Identify which cell holds the provided text, then report its (x, y) central coordinate. 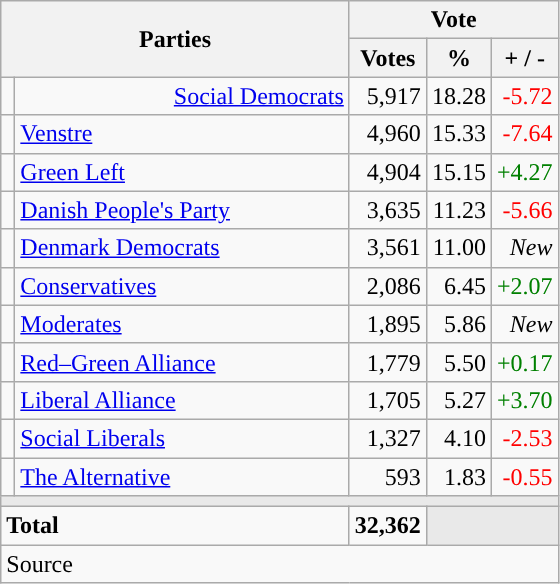
+3.70 (524, 400)
Source (280, 564)
15.15 (458, 172)
Green Left (182, 172)
Total (176, 526)
1,327 (388, 438)
1,705 (388, 400)
11.00 (458, 248)
15.33 (458, 134)
3,561 (388, 248)
Social Democrats (182, 96)
5.50 (458, 362)
1,895 (388, 324)
Red–Green Alliance (182, 362)
18.28 (458, 96)
-7.64 (524, 134)
Votes (388, 58)
+ / - (524, 58)
Conservatives (182, 286)
4.10 (458, 438)
5.86 (458, 324)
4,960 (388, 134)
2,086 (388, 286)
Social Liberals (182, 438)
The Alternative (182, 477)
Venstre (182, 134)
11.23 (458, 210)
-0.55 (524, 477)
Vote (454, 20)
-5.66 (524, 210)
593 (388, 477)
+4.27 (524, 172)
5.27 (458, 400)
1,779 (388, 362)
32,362 (388, 526)
+0.17 (524, 362)
+2.07 (524, 286)
5,917 (388, 96)
Danish People's Party (182, 210)
% (458, 58)
Moderates (182, 324)
3,635 (388, 210)
Liberal Alliance (182, 400)
Denmark Democrats (182, 248)
6.45 (458, 286)
-5.72 (524, 96)
1.83 (458, 477)
4,904 (388, 172)
-2.53 (524, 438)
Parties (176, 39)
